Return the (x, y) coordinate for the center point of the cell that contains the specified text.  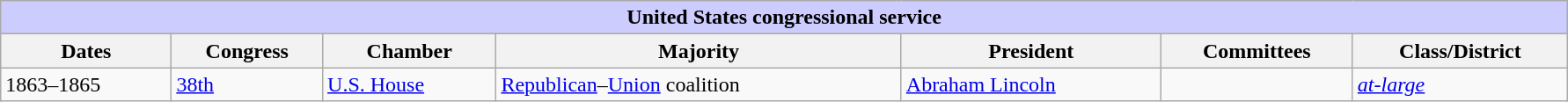
38th (247, 84)
1863–1865 (86, 84)
Committees (1257, 51)
Congress (247, 51)
at-large (1460, 84)
Chamber (410, 51)
Dates (86, 51)
Majority (699, 51)
Class/District (1460, 51)
Republican–Union coalition (699, 84)
Abraham Lincoln (1031, 84)
United States congressional service (785, 18)
President (1031, 51)
U.S. House (410, 84)
